For the text-containing cell, return its midpoint in [x, y] coordinate format. 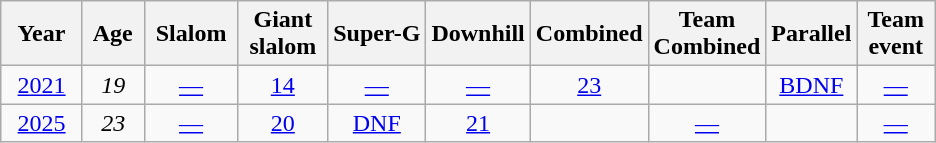
BDNF [812, 85]
20 [283, 123]
Year [42, 34]
Team event [896, 34]
DNF [377, 123]
19 [113, 85]
Combined [589, 34]
Parallel [812, 34]
Slalom [191, 34]
Super-G [377, 34]
Downhill [478, 34]
21 [478, 123]
Giant slalom [283, 34]
2021 [42, 85]
TeamCombined [707, 34]
2025 [42, 123]
Age [113, 34]
14 [283, 85]
